Output the [x, y] coordinate of the center of the cell containing the given text.  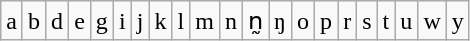
a [12, 21]
w [432, 21]
b [34, 21]
l [181, 21]
o [302, 21]
k [160, 21]
i [122, 21]
n̰ [255, 21]
t [386, 21]
s [367, 21]
y [458, 21]
n [230, 21]
e [80, 21]
u [406, 21]
g [102, 21]
r [348, 21]
p [326, 21]
j [140, 21]
d [58, 21]
ŋ [280, 21]
m [205, 21]
